Determine the (x, y) coordinate at the center of the cell enclosing the given text.  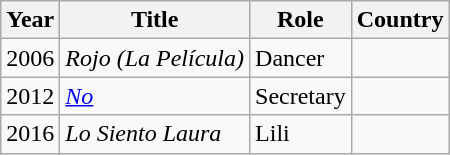
Country (400, 20)
Role (301, 20)
Year (30, 20)
Rojo (La Película) (155, 58)
Title (155, 20)
2006 (30, 58)
Dancer (301, 58)
2012 (30, 96)
Lili (301, 134)
2016 (30, 134)
Lo Siento Laura (155, 134)
No (155, 96)
Secretary (301, 96)
